Extract the [x, y] coordinate from the center of the cell holding the provided text.  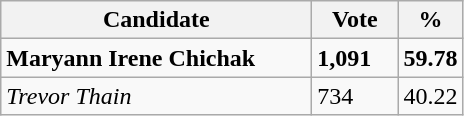
% [430, 20]
734 [355, 96]
Maryann Irene Chichak [156, 58]
40.22 [430, 96]
1,091 [355, 58]
Candidate [156, 20]
Vote [355, 20]
59.78 [430, 58]
Trevor Thain [156, 96]
